Detect which cell encompasses the target text, then output its (x, y) center coordinate. 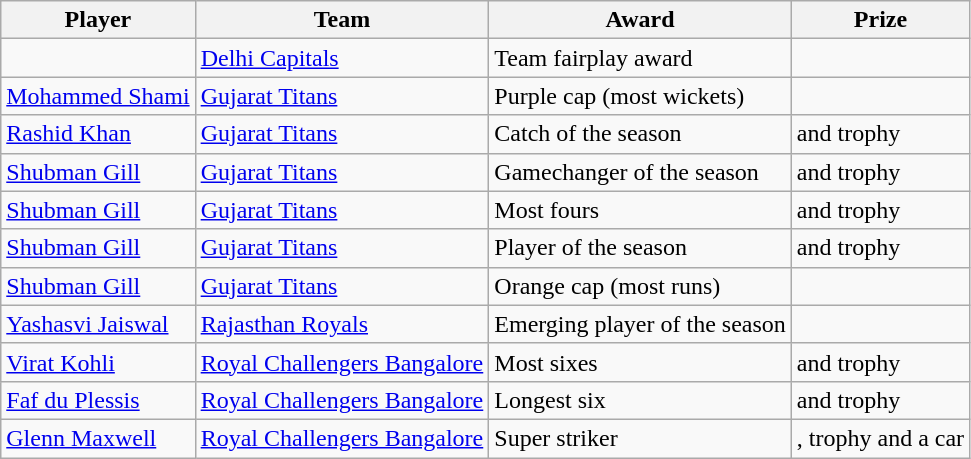
Gamechanger of the season (640, 172)
Rashid Khan (98, 134)
Orange cap (most runs) (640, 286)
Super striker (640, 438)
Rajasthan Royals (342, 324)
Player of the season (640, 248)
Longest six (640, 400)
Prize (880, 20)
, trophy and a car (880, 438)
Most sixes (640, 362)
Team (342, 20)
Most fours (640, 210)
Team fairplay award (640, 58)
Catch of the season (640, 134)
Faf du Plessis (98, 400)
Purple cap (most wickets) (640, 96)
Award (640, 20)
Virat Kohli (98, 362)
Yashasvi Jaiswal (98, 324)
Delhi Capitals (342, 58)
Emerging player of the season (640, 324)
Glenn Maxwell (98, 438)
Player (98, 20)
Mohammed Shami (98, 96)
